Identify which cell holds the provided text, then report its (x, y) central coordinate. 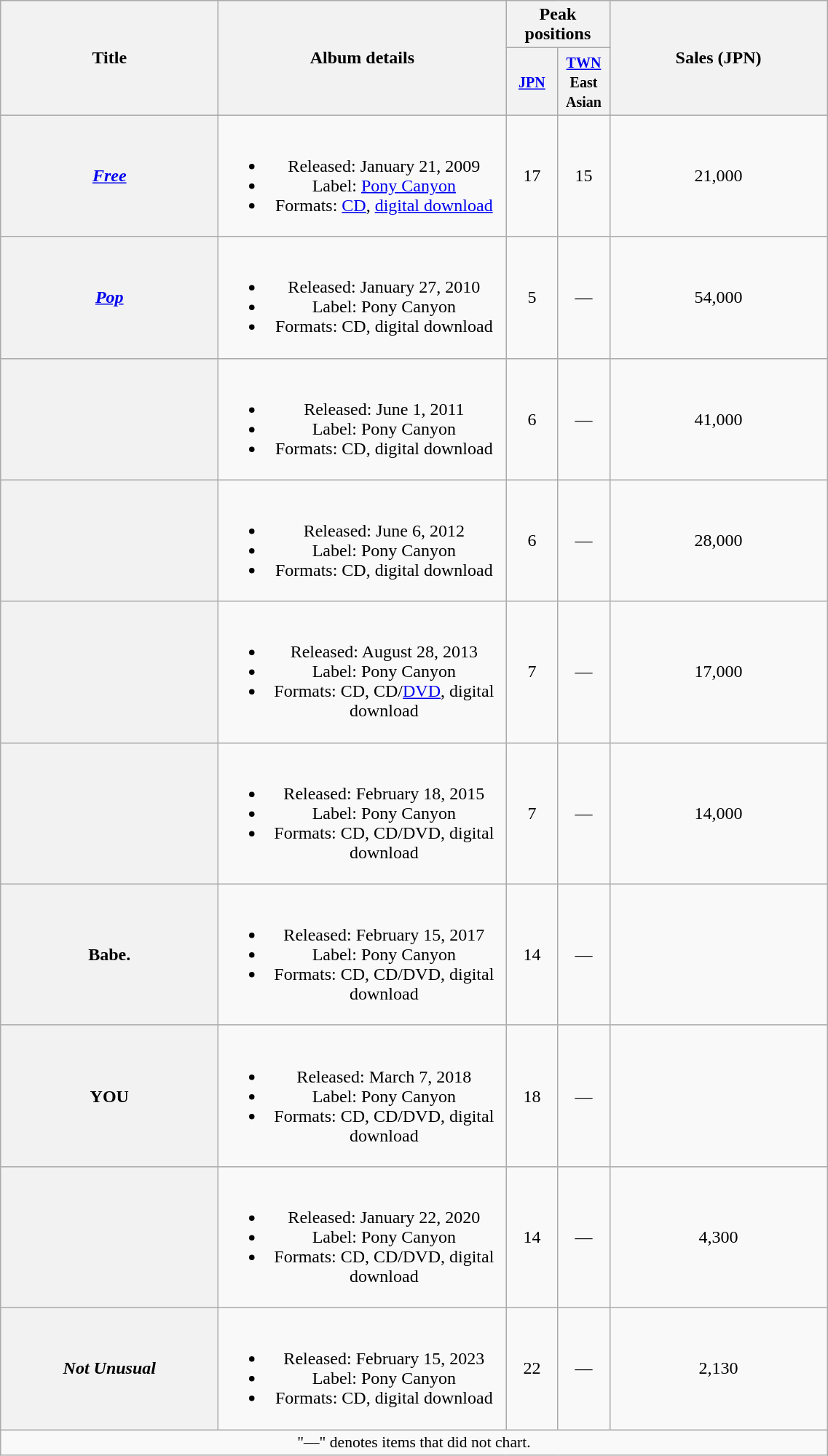
Free (109, 176)
4,300 (718, 1237)
Pop (109, 297)
Released: June 6, 2012 Label: Pony CanyonFormats: CD, digital download (363, 540)
Released: January 27, 2010 Label: Pony CanyonFormats: CD, digital download (363, 297)
JPN (532, 82)
21,000 (718, 176)
28,000 (718, 540)
Babe. (109, 954)
41,000 (718, 419)
Released: February 18, 2015 Label: Pony CanyonFormats: CD, CD/DVD, digital download (363, 813)
Released: January 22, 2020 Label: Pony CanyonFormats: CD, CD/DVD, digital download (363, 1237)
Released: February 15, 2023 Label: Pony CanyonFormats: CD, digital download (363, 1369)
YOU (109, 1096)
18 (532, 1096)
Released: January 21, 2009 Label: Pony CanyonFormats: CD, digital download (363, 176)
15 (584, 176)
Released: August 28, 2013 Label: Pony CanyonFormats: CD, CD/DVD, digital download (363, 672)
Released: March 7, 2018 Label: Pony CanyonFormats: CD, CD/DVD, digital download (363, 1096)
Not Unusual (109, 1369)
Released: February 15, 2017 Label: Pony CanyonFormats: CD, CD/DVD, digital download (363, 954)
Sales (JPN) (718, 58)
TWN East Asian (584, 82)
5 (532, 297)
14,000 (718, 813)
"—" denotes items that did not chart. (414, 1443)
17,000 (718, 672)
54,000 (718, 297)
Peak positions (558, 25)
Released: June 1, 2011 Label: Pony CanyonFormats: CD, digital download (363, 419)
Album details (363, 58)
2,130 (718, 1369)
22 (532, 1369)
Title (109, 58)
17 (532, 176)
